Return [X, Y] of the center of cell containing provided text 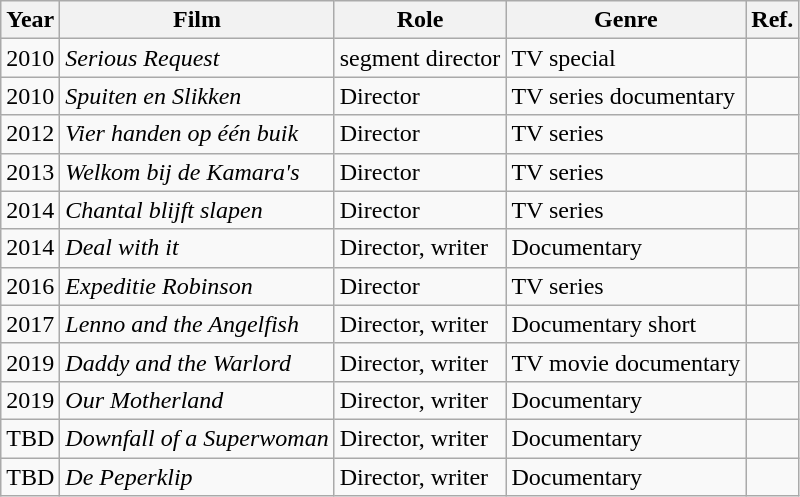
2013 [30, 172]
2012 [30, 134]
Serious Request [197, 58]
Vier handen op één buik [197, 134]
Downfall of a Superwoman [197, 438]
Deal with it [197, 248]
Expeditie Robinson [197, 286]
Our Motherland [197, 400]
Lenno and the Angelfish [197, 324]
De Peperklip [197, 477]
Welkom bij de Kamara's [197, 172]
Genre [626, 20]
Ref. [772, 20]
2017 [30, 324]
Daddy and the Warlord [197, 362]
Role [420, 20]
Chantal blijft slapen [197, 210]
TV movie documentary [626, 362]
Year [30, 20]
Documentary short [626, 324]
TV special [626, 58]
Spuiten en Slikken [197, 96]
TV series documentary [626, 96]
segment director [420, 58]
Film [197, 20]
2016 [30, 286]
